Extract the [X, Y] coordinate from the center of the cell holding the provided text.  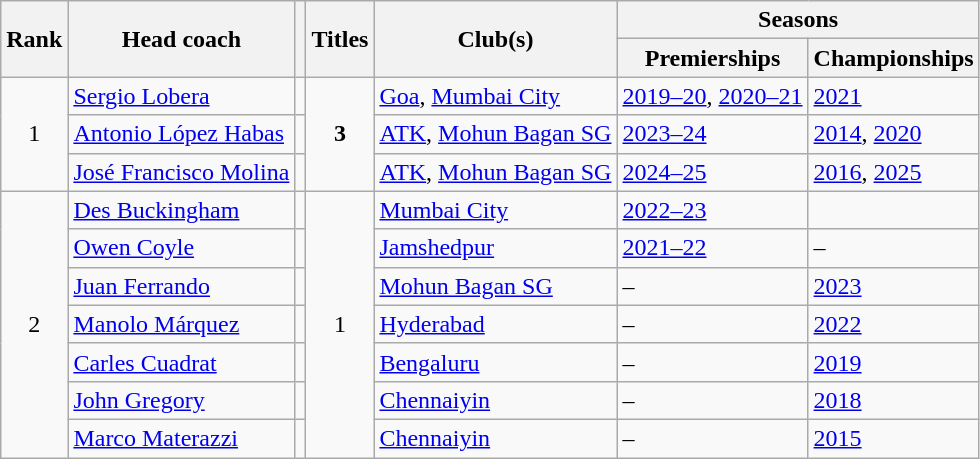
2015 [894, 438]
Rank [34, 39]
Seasons [798, 20]
Mumbai City [496, 210]
Club(s) [496, 39]
Sergio Lobera [182, 96]
Juan Ferrando [182, 286]
Jamshedpur [496, 248]
Antonio López Habas [182, 134]
2022–23 [712, 210]
2018 [894, 400]
Premierships [712, 58]
2019–20, 2020–21 [712, 96]
John Gregory [182, 400]
2019 [894, 362]
Goa, Mumbai City [496, 96]
2021 [894, 96]
Carles Cuadrat [182, 362]
Titles [340, 39]
José Francisco Molina [182, 172]
2023 [894, 286]
2022 [894, 324]
2 [34, 324]
2014, 2020 [894, 134]
Owen Coyle [182, 248]
2016, 2025 [894, 172]
Head coach [182, 39]
Manolo Márquez [182, 324]
Mohun Bagan SG [496, 286]
Hyderabad [496, 324]
2021–22 [712, 248]
2023–24 [712, 134]
Bengaluru [496, 362]
2024–25 [712, 172]
Championships [894, 58]
Marco Materazzi [182, 438]
Des Buckingham [182, 210]
3 [340, 134]
